Detect which cell encompasses the target text, then output its (X, Y) center coordinate. 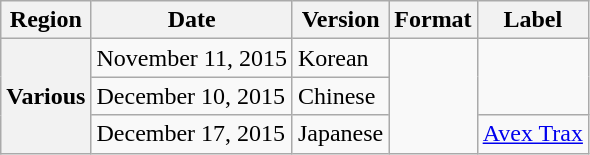
Japanese (340, 134)
Korean (340, 58)
November 11, 2015 (192, 58)
Label (532, 20)
Avex Trax (532, 134)
December 17, 2015 (192, 134)
Date (192, 20)
Region (46, 20)
December 10, 2015 (192, 96)
Version (340, 20)
Various (46, 96)
Format (433, 20)
Chinese (340, 96)
